Return [X, Y] of the center of cell containing provided text 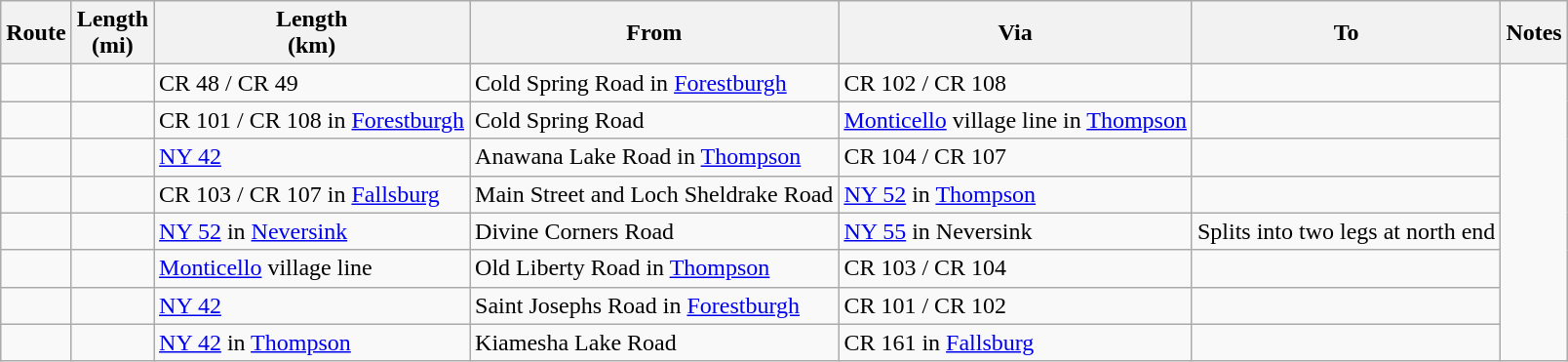
Old Liberty Road in Thompson [654, 268]
NY 52 in Thompson [1016, 194]
CR 103 / CR 104 [1016, 268]
Main Street and Loch Sheldrake Road [654, 194]
Length(km) [312, 33]
Saint Josephs Road in Forestburgh [654, 305]
Route [36, 33]
Splits into two legs at north end [1346, 231]
Monticello village line in Thompson [1016, 120]
CR 161 in Fallsburg [1016, 342]
NY 55 in Neversink [1016, 231]
To [1346, 33]
Cold Spring Road [654, 120]
Anawana Lake Road in Thompson [654, 157]
Via [1016, 33]
From [654, 33]
Monticello village line [312, 268]
CR 101 / CR 108 in Forestburgh [312, 120]
CR 103 / CR 107 in Fallsburg [312, 194]
NY 52 in Neversink [312, 231]
CR 48 / CR 49 [312, 83]
Divine Corners Road [654, 231]
CR 101 / CR 102 [1016, 305]
Length(mi) [112, 33]
Cold Spring Road in Forestburgh [654, 83]
Notes [1534, 33]
NY 42 in Thompson [312, 342]
CR 102 / CR 108 [1016, 83]
CR 104 / CR 107 [1016, 157]
Kiamesha Lake Road [654, 342]
